Detect which cell encompasses the target text, then output its [x, y] center coordinate. 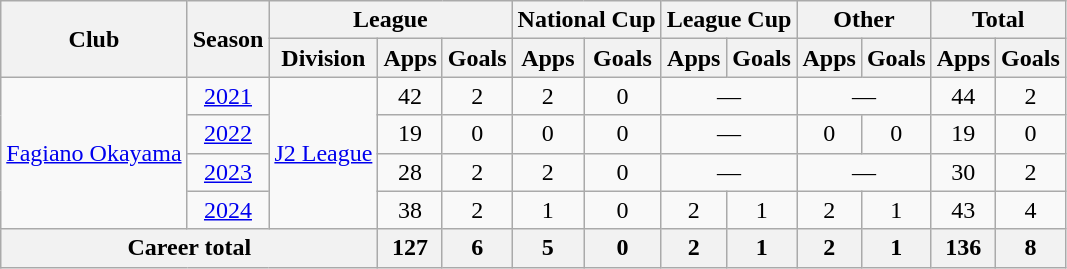
28 [410, 172]
Total [998, 20]
2023 [228, 172]
44 [963, 96]
42 [410, 96]
Division [324, 58]
30 [963, 172]
J2 League [324, 153]
2021 [228, 96]
League [390, 20]
2022 [228, 134]
2024 [228, 210]
League Cup [729, 20]
Other [864, 20]
127 [410, 248]
Fagiano Okayama [94, 153]
6 [477, 248]
National Cup [586, 20]
Club [94, 39]
Career total [190, 248]
136 [963, 248]
43 [963, 210]
Season [228, 39]
8 [1031, 248]
38 [410, 210]
4 [1031, 210]
5 [548, 248]
